Scan for the cell matching the given text and deliver its [x, y] coordinate at center. 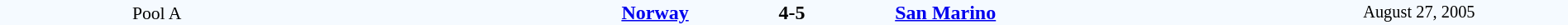
4-5 [791, 12]
San Marino [1082, 12]
Pool A [157, 12]
August 27, 2005 [1419, 12]
Norway [501, 12]
